Capture the cell that displays the provided text and extract its (x, y) central coordinate. 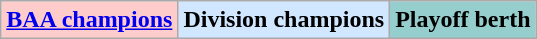
Division champions (284, 20)
BAA champions (90, 20)
Playoff berth (463, 20)
